Provide the (x, y) coordinate of the cell's center where the given text is located.  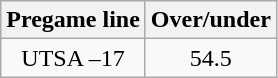
Over/under (210, 20)
54.5 (210, 58)
UTSA –17 (74, 58)
Pregame line (74, 20)
